Search for the cell housing the specified text and yield its [X, Y] center coordinate. 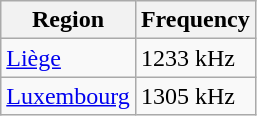
Region [68, 20]
Frequency [195, 20]
1305 kHz [195, 96]
Liège [68, 58]
Luxembourg [68, 96]
1233 kHz [195, 58]
